Determine the [X, Y] coordinate at the center of the cell enclosing the given text.  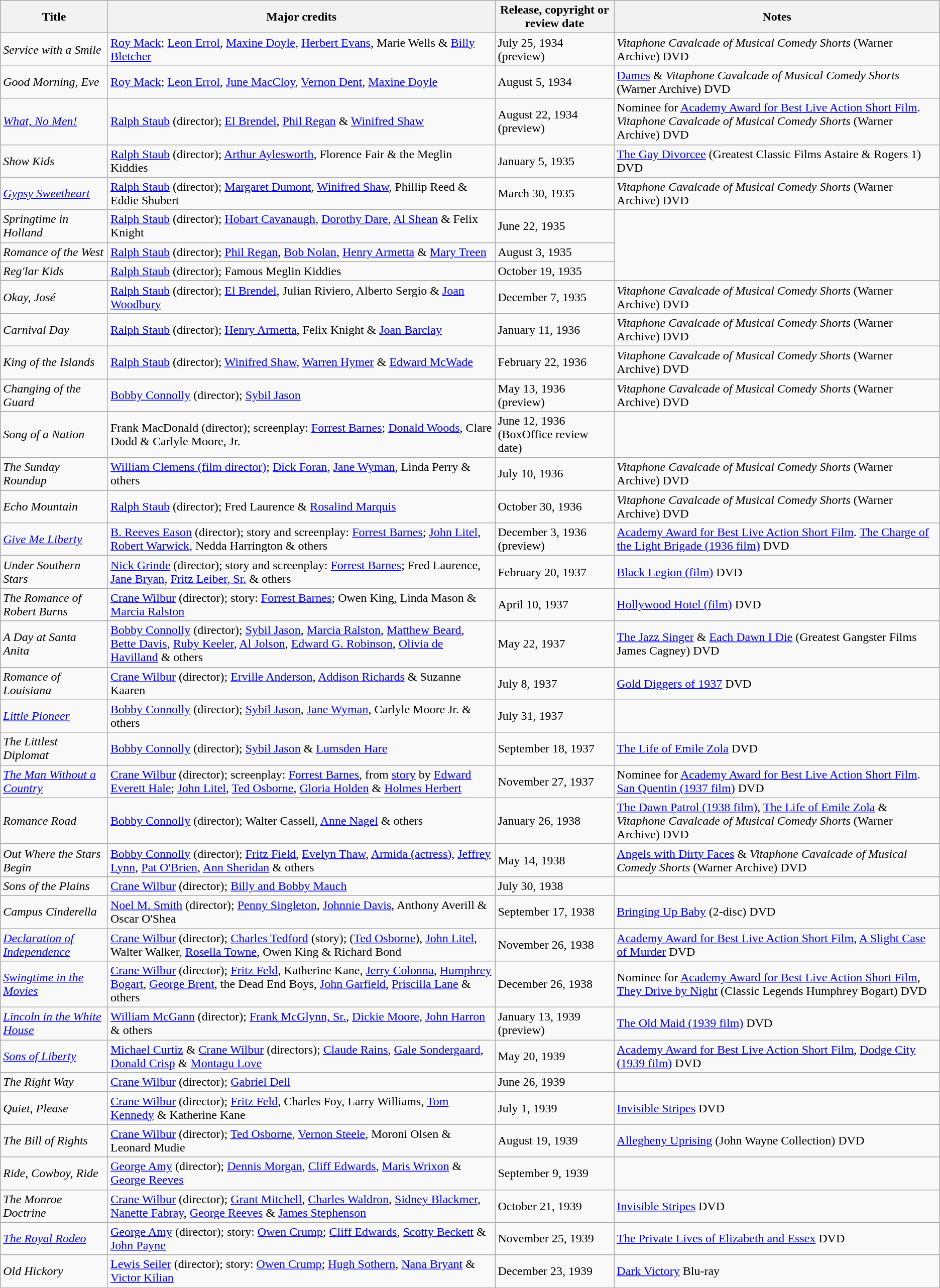
Under Southern Stars [54, 572]
King of the Islands [54, 362]
Good Morning, Eve [54, 82]
October 30, 1936 [554, 507]
Ralph Staub (director); Hobart Cavanaugh, Dorothy Dare, Al Shean & Felix Knight [301, 226]
November 26, 1938 [554, 945]
Hollywood Hotel (film) DVD [777, 604]
January 13, 1939 (preview) [554, 1024]
Bobby Connolly (director); Sybil Jason [301, 395]
May 20, 1939 [554, 1056]
Allegheny Uprising (John Wayne Collection) DVD [777, 1140]
The Gay Divorcee (Greatest Classic Films Astaire & Rogers 1) DVD [777, 161]
Dames & Vitaphone Cavalcade of Musical Comedy Shorts (Warner Archive) DVD [777, 82]
Romance of Louisiana [54, 684]
Roy Mack; Leon Errol, Maxine Doyle, Herbert Evans, Marie Wells & Billy Bletcher [301, 49]
Ride, Cowboy, Ride [54, 1174]
July 31, 1937 [554, 716]
Carnival Day [54, 329]
Ralph Staub (director); Phil Regan, Bob Nolan, Henry Armetta & Mary Treen [301, 252]
Springtime in Holland [54, 226]
July 10, 1936 [554, 474]
Noel M. Smith (director); Penny Singleton, Johnnie Davis, Anthony Averill & Oscar O'Shea [301, 912]
Academy Award for Best Live Action Short Film, A Slight Case of Murder DVD [777, 945]
June 22, 1935 [554, 226]
February 20, 1937 [554, 572]
Ralph Staub (director); Famous Meglin Kiddies [301, 271]
The Bill of Rights [54, 1140]
William Clemens (film director); Dick Foran, Jane Wyman, Linda Perry & others [301, 474]
Dark Victory Blu-ray [777, 1271]
Ralph Staub (director); Winifred Shaw, Warren Hymer & Edward McWade [301, 362]
Show Kids [54, 161]
Service with a Smile [54, 49]
Little Pioneer [54, 716]
June 12, 1936 (BoxOffice review date) [554, 435]
Quiet, Please [54, 1108]
Nominee for Academy Award for Best Live Action Short Film. Vitaphone Cavalcade of Musical Comedy Shorts (Warner Archive) DVD [777, 121]
Black Legion (film) DVD [777, 572]
Bobby Connolly (director); Fritz Field, Evelyn Thaw, Armida (actress), Jeffrey Lynn, Pat O'Brien, Ann Sheridan & others [301, 860]
Crane Wilbur (director); Billy and Bobby Mauch [301, 886]
January 26, 1938 [554, 821]
Romance Road [54, 821]
William McGann (director); Frank McGlynn, Sr., Dickie Moore, John Harron & others [301, 1024]
The Monroe Doctrine [54, 1206]
August 22, 1934 (preview) [554, 121]
May 14, 1938 [554, 860]
December 7, 1935 [554, 297]
April 10, 1937 [554, 604]
February 22, 1936 [554, 362]
The Life of Emile Zola DVD [777, 749]
George Amy (director); story: Owen Crump; Cliff Edwards, Scotty Beckett & John Payne [301, 1239]
Echo Mountain [54, 507]
November 27, 1937 [554, 781]
Ralph Staub (director); Arthur Aylesworth, Florence Fair & the Meglin Kiddies [301, 161]
What, No Men! [54, 121]
October 19, 1935 [554, 271]
July 8, 1937 [554, 684]
Bobby Connolly (director); Sybil Jason, Jane Wyman, Carlyle Moore Jr. & others [301, 716]
Notes [777, 17]
Ralph Staub (director); Fred Laurence & Rosalind Marquis [301, 507]
August 3, 1935 [554, 252]
September 9, 1939 [554, 1174]
August 5, 1934 [554, 82]
Lincoln in the White House [54, 1024]
January 11, 1936 [554, 329]
September 17, 1938 [554, 912]
B. Reeves Eason (director); story and screenplay: Forrest Barnes; John Litel, Robert Warwick, Nedda Harrington & others [301, 539]
Declaration of Independence [54, 945]
Crane Wilbur (director); screenplay: Forrest Barnes, from story by Edward Everett Hale; John Litel, Ted Osborne, Gloria Holden & Holmes Herbert [301, 781]
Bringing Up Baby (2-disc) DVD [777, 912]
Swingtime in the Movies [54, 984]
Crane Wilbur (director); Charles Tedford (story); (Ted Osborne), John Litel, Walter Walker, Rosella Towne, Owen King & Richard Bond [301, 945]
Sons of the Plains [54, 886]
The Royal Rodeo [54, 1239]
Ralph Staub (director); Margaret Dumont, Winifred Shaw, Phillip Reed & Eddie Shubert [301, 194]
January 5, 1935 [554, 161]
December 23, 1939 [554, 1271]
July 1, 1939 [554, 1108]
The Romance of Robert Burns [54, 604]
July 30, 1938 [554, 886]
August 19, 1939 [554, 1140]
Angels with Dirty Faces & Vitaphone Cavalcade of Musical Comedy Shorts (Warner Archive) DVD [777, 860]
Academy Award for Best Live Action Short Film. The Charge of the Light Brigade (1936 film) DVD [777, 539]
March 30, 1935 [554, 194]
Lewis Seiler (director); story: Owen Crump; Hugh Sothern, Nana Bryant & Victor Kilian [301, 1271]
The Sunday Roundup [54, 474]
Gold Diggers of 1937 DVD [777, 684]
Frank MacDonald (director); screenplay: Forrest Barnes; Donald Woods, Clare Dodd & Carlyle Moore, Jr. [301, 435]
Out Where the Stars Begin [54, 860]
September 18, 1937 [554, 749]
May 22, 1937 [554, 644]
July 25, 1934 (preview) [554, 49]
Gypsy Sweetheart [54, 194]
Romance of the West [54, 252]
Crane Wilbur (director); Fritz Feld, Charles Foy, Larry Williams, Tom Kennedy & Katherine Kane [301, 1108]
Crane Wilbur (director); Erville Anderson, Addison Richards & Suzanne Kaaren [301, 684]
Release, copyright or review date [554, 17]
A Day at Santa Anita [54, 644]
The Jazz Singer & Each Dawn I Die (Greatest Gangster Films James Cagney) DVD [777, 644]
Michael Curtiz & Crane Wilbur (directors); Claude Rains, Gale Sondergaard, Donald Crisp & Montagu Love [301, 1056]
Crane Wilbur (director); Gabriel Dell [301, 1082]
Reg'lar Kids [54, 271]
Nominee for Academy Award for Best Live Action Short Film, They Drive by Night (Classic Legends Humphrey Bogart) DVD [777, 984]
Crane Wilbur (director); Ted Osborne, Vernon Steele, Moroni Olsen & Leonard Mudie [301, 1140]
George Amy (director); Dennis Morgan, Cliff Edwards, Maris Wrixon & George Reeves [301, 1174]
The Right Way [54, 1082]
The Littlest Diplomat [54, 749]
Crane Wilbur (director); Grant Mitchell, Charles Waldron, Sidney Blackmer, Nanette Fabray, George Reeves & James Stephenson [301, 1206]
Nick Grinde (director); story and screenplay: Forrest Barnes; Fred Laurence, Jane Bryan, Fritz Leiber, Sr. & others [301, 572]
Bobby Connolly (director); Sybil Jason & Lumsden Hare [301, 749]
The Dawn Patrol (1938 film), The Life of Emile Zola & Vitaphone Cavalcade of Musical Comedy Shorts (Warner Archive) DVD [777, 821]
Ralph Staub (director); Henry Armetta, Felix Knight & Joan Barclay [301, 329]
Title [54, 17]
Ralph Staub (director); El Brendel, Julian Riviero, Alberto Sergio & Joan Woodbury [301, 297]
May 13, 1936 (preview) [554, 395]
Bobby Connolly (director); Walter Cassell, Anne Nagel & others [301, 821]
Crane Wilbur (director); story: Forrest Barnes; Owen King, Linda Mason & Marcia Ralston [301, 604]
Academy Award for Best Live Action Short Film, Dodge City (1939 film) DVD [777, 1056]
Roy Mack; Leon Errol, June MacCloy, Vernon Dent, Maxine Doyle [301, 82]
October 21, 1939 [554, 1206]
Song of a Nation [54, 435]
Give Me Liberty [54, 539]
The Man Without a Country [54, 781]
December 3, 1936 (preview) [554, 539]
Ralph Staub (director); El Brendel, Phil Regan & Winifred Shaw [301, 121]
Okay, José [54, 297]
Changing of the Guard [54, 395]
Campus Cinderella [54, 912]
Old Hickory [54, 1271]
Nominee for Academy Award for Best Live Action Short Film. San Quentin (1937 film) DVD [777, 781]
June 26, 1939 [554, 1082]
The Old Maid (1939 film) DVD [777, 1024]
Major credits [301, 17]
December 26, 1938 [554, 984]
The Private Lives of Elizabeth and Essex DVD [777, 1239]
Sons of Liberty [54, 1056]
November 25, 1939 [554, 1239]
